Return the (x, y) coordinate for the center point of the cell that contains the specified text.  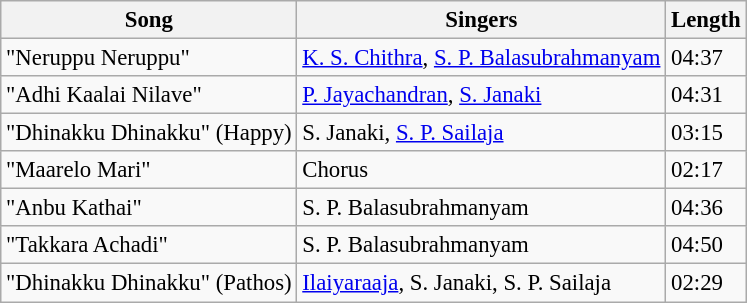
Length (706, 20)
04:36 (706, 208)
"Neruppu Neruppu" (149, 58)
04:31 (706, 95)
K. S. Chithra, S. P. Balasubrahmanyam (482, 58)
"Dhinakku Dhinakku" (Pathos) (149, 283)
02:29 (706, 283)
"Takkara Achadi" (149, 245)
04:50 (706, 245)
S. Janaki, S. P. Sailaja (482, 133)
"Dhinakku Dhinakku" (Happy) (149, 133)
03:15 (706, 133)
Ilaiyaraaja, S. Janaki, S. P. Sailaja (482, 283)
Song (149, 20)
"Adhi Kaalai Nilave" (149, 95)
"Maarelo Mari" (149, 170)
Singers (482, 20)
"Anbu Kathai" (149, 208)
Chorus (482, 170)
04:37 (706, 58)
P. Jayachandran, S. Janaki (482, 95)
02:17 (706, 170)
